Detect which cell encompasses the target text, then output its (x, y) center coordinate. 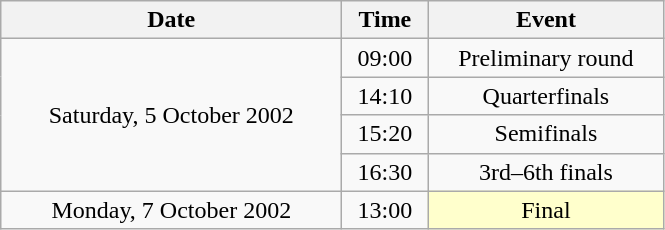
Time (385, 20)
Monday, 7 October 2002 (172, 210)
Preliminary round (546, 58)
15:20 (385, 134)
Quarterfinals (546, 96)
Event (546, 20)
13:00 (385, 210)
16:30 (385, 172)
Date (172, 20)
14:10 (385, 96)
09:00 (385, 58)
Final (546, 210)
3rd–6th finals (546, 172)
Semifinals (546, 134)
Saturday, 5 October 2002 (172, 115)
